Scan for the cell matching the given text and deliver its (x, y) coordinate at center. 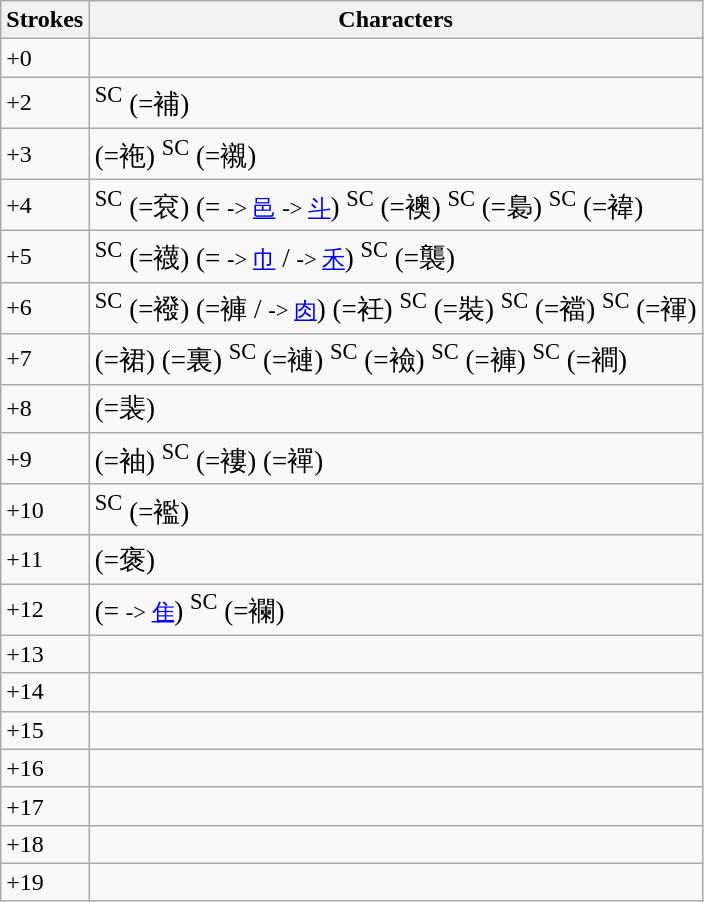
(=裙) (=裏) SC (=褳) SC (=襝) SC (=褲) SC (=襇) (396, 358)
SC (=襪) (= -> 巾 / -> 禾) SC (=襲) (396, 256)
SC (=襏) (=褲 / -> 肉) (=衽) SC (=裝) SC (=襠) SC (=褌) (396, 308)
SC (=補) (396, 102)
(=袖) SC (=褸) (=襌) (396, 458)
+4 (45, 204)
+2 (45, 102)
+6 (45, 308)
+11 (45, 559)
+15 (45, 730)
(=裴) (396, 409)
+8 (45, 409)
+3 (45, 154)
+13 (45, 654)
+14 (45, 692)
+0 (45, 58)
+12 (45, 610)
Strokes (45, 20)
+19 (45, 882)
(=褒) (396, 559)
+5 (45, 256)
+17 (45, 806)
+10 (45, 510)
+9 (45, 458)
+18 (45, 844)
(=袘) SC (=襯) (396, 154)
SC (=袞) (= -> 邑 -> 斗) SC (=襖) SC (=裊) SC (=褘) (396, 204)
+16 (45, 768)
+7 (45, 358)
Characters (396, 20)
SC (=襤) (396, 510)
(= -> 隹) SC (=襴) (396, 610)
